Provide the (x, y) coordinate of the cell's center where the given text is located.  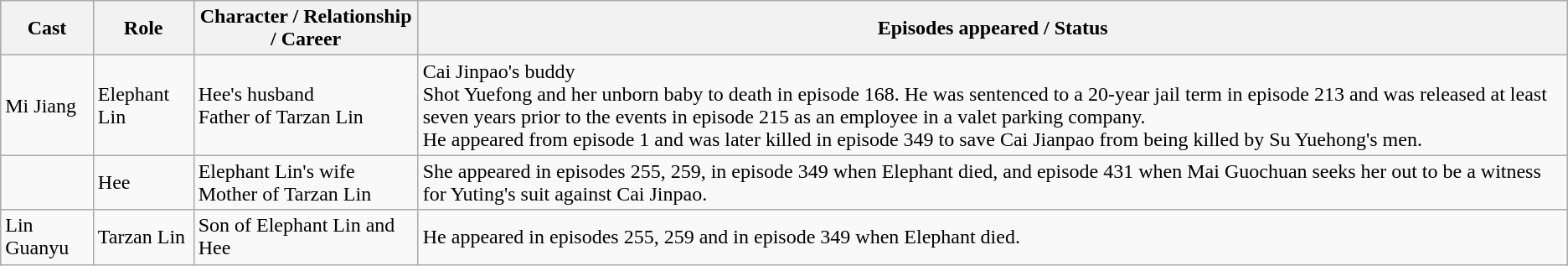
Hee's husband Father of Tarzan Lin (306, 106)
Elephant Lin (143, 106)
He appeared in episodes 255, 259 and in episode 349 when Elephant died. (993, 237)
Cast (47, 29)
Character / Relationship / Career (306, 29)
Hee (143, 183)
Role (143, 29)
Son of Elephant Lin and Hee (306, 237)
Mi Jiang (47, 106)
Lin Guanyu (47, 237)
Elephant Lin's wife Mother of Tarzan Lin (306, 183)
Episodes appeared / Status (993, 29)
Tarzan Lin (143, 237)
